Return (X, Y) of the center of cell containing provided text 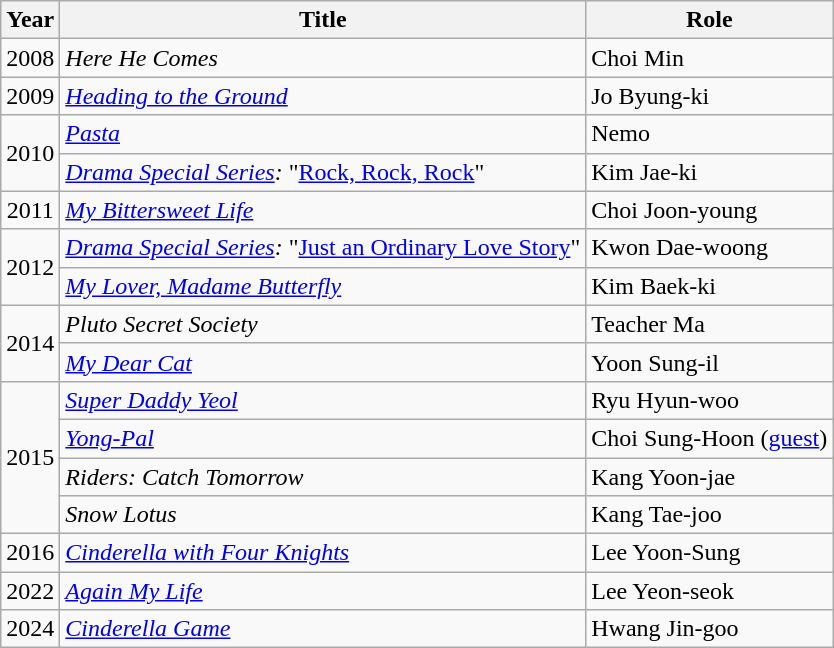
2024 (30, 629)
Kang Tae-joo (710, 515)
Lee Yoon-Sung (710, 553)
My Lover, Madame Butterfly (323, 286)
Jo Byung-ki (710, 96)
Choi Sung-Hoon (guest) (710, 438)
2016 (30, 553)
2014 (30, 343)
Heading to the Ground (323, 96)
Here He Comes (323, 58)
Ryu Hyun-woo (710, 400)
2011 (30, 210)
Kwon Dae-woong (710, 248)
Hwang Jin-goo (710, 629)
Choi Joon-young (710, 210)
Riders: Catch Tomorrow (323, 477)
Cinderella with Four Knights (323, 553)
2010 (30, 153)
Kang Yoon-jae (710, 477)
Yong-Pal (323, 438)
2015 (30, 457)
Year (30, 20)
Cinderella Game (323, 629)
Pluto Secret Society (323, 324)
2008 (30, 58)
Teacher Ma (710, 324)
Choi Min (710, 58)
Role (710, 20)
Pasta (323, 134)
Snow Lotus (323, 515)
Kim Jae-ki (710, 172)
Title (323, 20)
2009 (30, 96)
Kim Baek-ki (710, 286)
Lee Yeon-seok (710, 591)
Nemo (710, 134)
2012 (30, 267)
2022 (30, 591)
Yoon Sung-il (710, 362)
Super Daddy Yeol (323, 400)
My Bittersweet Life (323, 210)
Again My Life (323, 591)
Drama Special Series: "Rock, Rock, Rock" (323, 172)
My Dear Cat (323, 362)
Drama Special Series: "Just an Ordinary Love Story" (323, 248)
